Capture the cell that displays the provided text and extract its [X, Y] central coordinate. 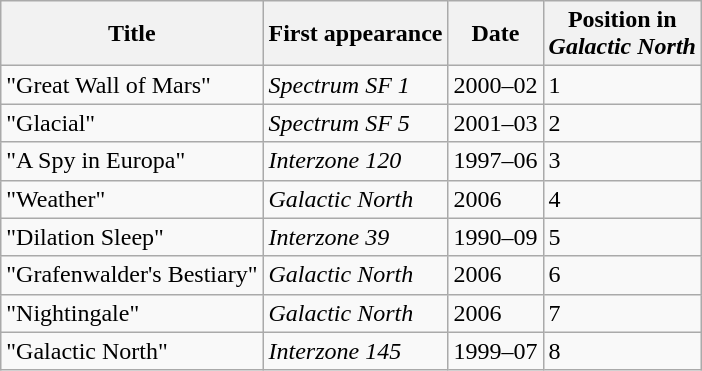
Date [496, 34]
Interzone 120 [356, 161]
"Weather" [132, 199]
4 [622, 199]
3 [622, 161]
Spectrum SF 1 [356, 85]
"Dilation Sleep" [132, 237]
"Galactic North" [132, 351]
2001–03 [496, 123]
"A Spy in Europa" [132, 161]
Spectrum SF 5 [356, 123]
1997–06 [496, 161]
6 [622, 275]
2 [622, 123]
Interzone 145 [356, 351]
"Nightingale" [132, 313]
Title [132, 34]
5 [622, 237]
Position inGalactic North [622, 34]
1 [622, 85]
7 [622, 313]
Interzone 39 [356, 237]
"Grafenwalder's Bestiary" [132, 275]
8 [622, 351]
"Great Wall of Mars" [132, 85]
"Glacial" [132, 123]
First appearance [356, 34]
2000–02 [496, 85]
1990–09 [496, 237]
1999–07 [496, 351]
